Detect which cell encompasses the target text, then output its [x, y] center coordinate. 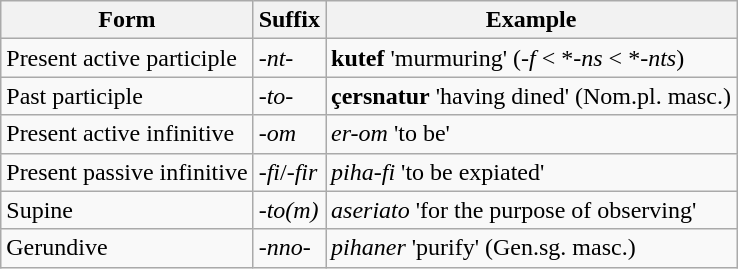
er-om 'to be' [532, 134]
-to- [289, 96]
Present active infinitive [127, 134]
çersnatur 'having dined' (Nom.pl. masc.) [532, 96]
pihaner 'purify' (Gen.sg. masc.) [532, 248]
-to(m) [289, 210]
-fi/-fir [289, 172]
Gerundive [127, 248]
Form [127, 20]
-nno- [289, 248]
Present active participle [127, 58]
Past participle [127, 96]
Supine [127, 210]
kutef 'murmuring' (-f < *-ns < *-nts) [532, 58]
piha-fi 'to be expiated' [532, 172]
-om [289, 134]
Present passive infinitive [127, 172]
aseriato 'for the purpose of observing' [532, 210]
Suffix [289, 20]
Example [532, 20]
-nt- [289, 58]
